Pinpoint the cell where the given text exists, returning its [X, Y] midpoint coordinate. 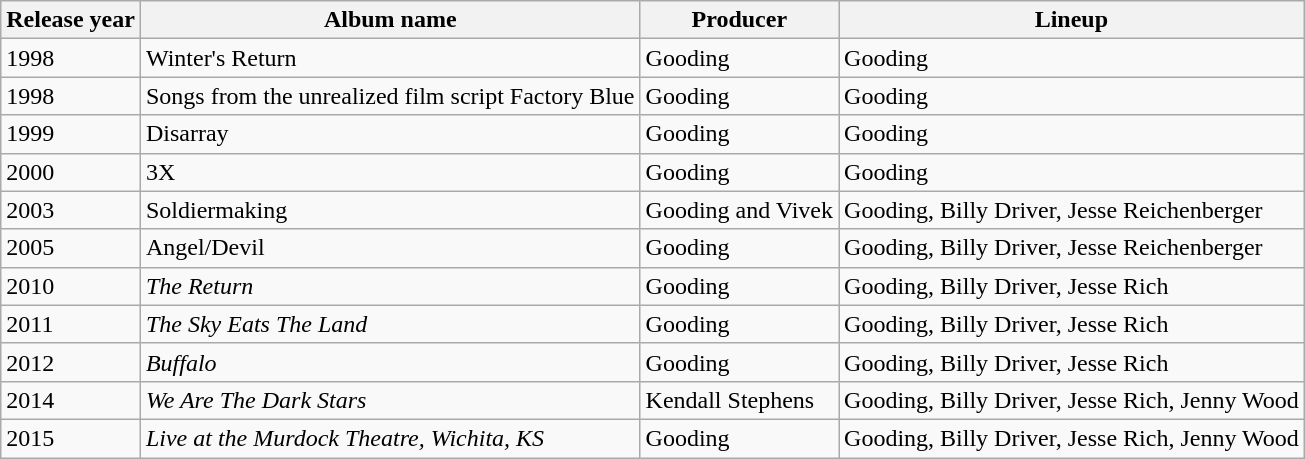
Winter's Return [390, 58]
2014 [71, 400]
The Sky Eats The Land [390, 324]
Live at the Murdock Theatre, Wichita, KS [390, 438]
2012 [71, 362]
2000 [71, 172]
2003 [71, 210]
Kendall Stephens [739, 400]
2011 [71, 324]
Producer [739, 20]
Buffalo [390, 362]
Lineup [1072, 20]
Songs from the unrealized film script Factory Blue [390, 96]
Gooding and Vivek [739, 210]
The Return [390, 286]
2005 [71, 248]
Release year [71, 20]
Album name [390, 20]
2015 [71, 438]
2010 [71, 286]
We Are The Dark Stars [390, 400]
Disarray [390, 134]
Soldiermaking [390, 210]
1999 [71, 134]
3X [390, 172]
Angel/Devil [390, 248]
